For the text-containing cell, return its midpoint in [X, Y] coordinate format. 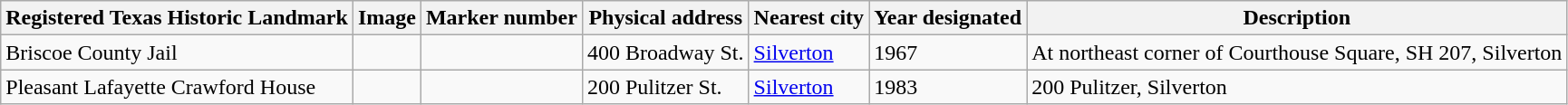
400 Broadway St. [665, 52]
Description [1297, 18]
Registered Texas Historic Landmark [178, 18]
At northeast corner of Courthouse Square, SH 207, Silverton [1297, 52]
Nearest city [808, 18]
Pleasant Lafayette Crawford House [178, 87]
1983 [948, 87]
Briscoe County Jail [178, 52]
Marker number [501, 18]
Year designated [948, 18]
200 Pulitzer, Silverton [1297, 87]
1967 [948, 52]
Physical address [665, 18]
Image [386, 18]
200 Pulitzer St. [665, 87]
